Provide the [X, Y] coordinate of the cell's center where the given text is located.  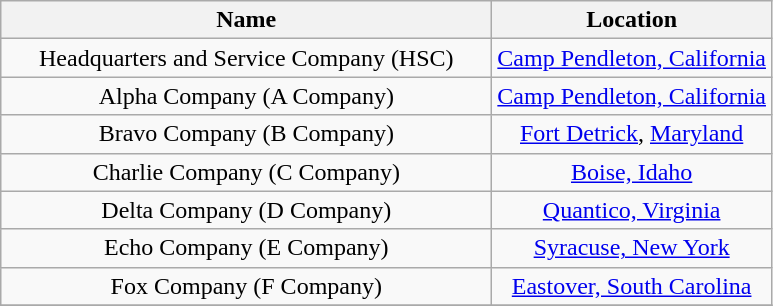
Bravo Company (B Company) [246, 134]
Alpha Company (A Company) [246, 96]
Headquarters and Service Company (HSC) [246, 58]
Eastover, South Carolina [632, 286]
Boise, Idaho [632, 172]
Quantico, Virginia [632, 210]
Echo Company (E Company) [246, 248]
Location [632, 20]
Fox Company (F Company) [246, 286]
Fort Detrick, Maryland [632, 134]
Charlie Company (C Company) [246, 172]
Name [246, 20]
Syracuse, New York [632, 248]
Delta Company (D Company) [246, 210]
